Detect which cell encompasses the target text, then output its (X, Y) center coordinate. 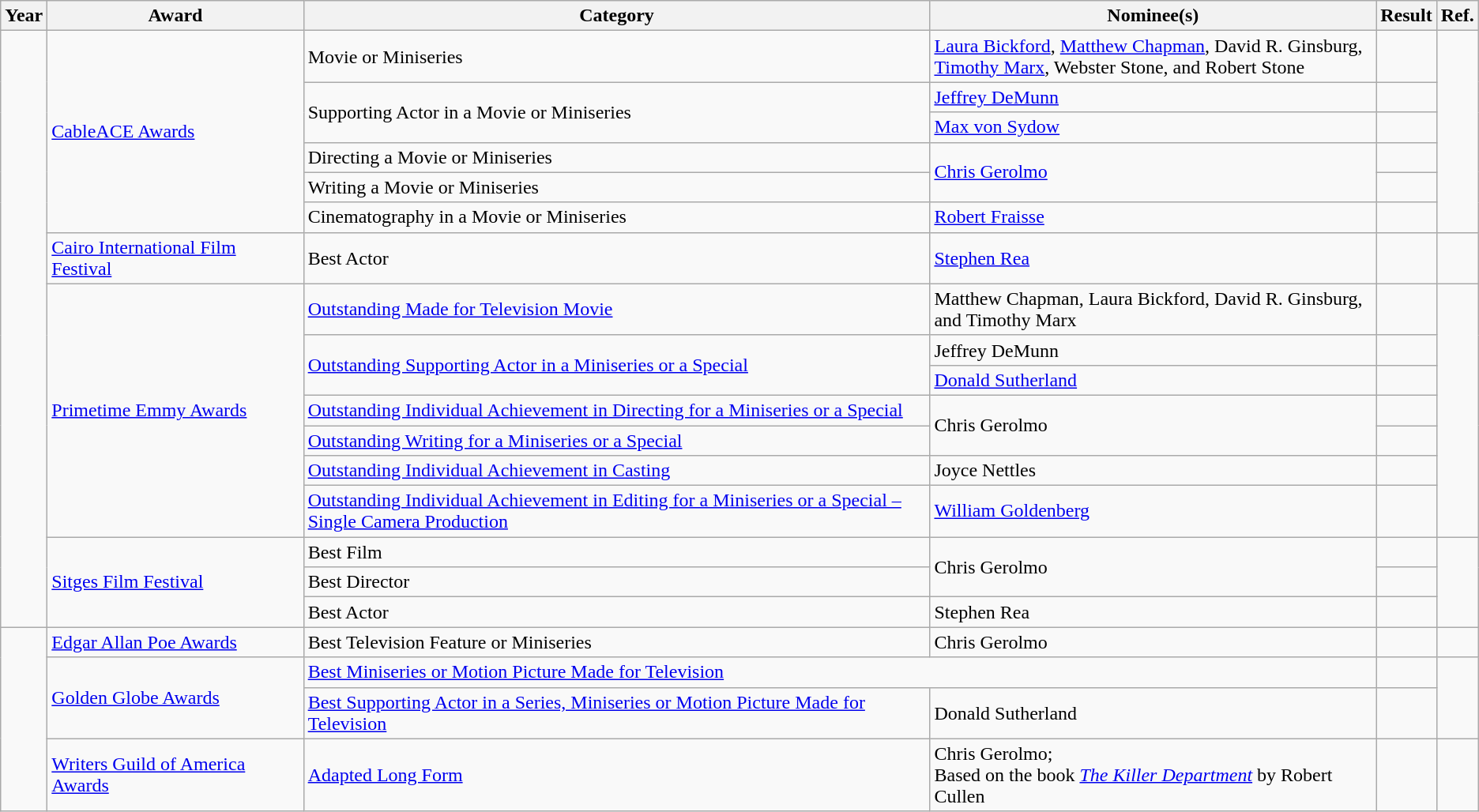
Outstanding Individual Achievement in Casting (616, 471)
Outstanding Made for Television Movie (616, 310)
Nominee(s) (1153, 16)
Best Television Feature or Miniseries (616, 642)
Ref. (1457, 16)
Result (1406, 16)
Writing a Movie or Miniseries (616, 187)
Matthew Chapman, Laura Bickford, David R. Ginsburg, and Timothy Marx (1153, 310)
Cairo International Film Festival (175, 258)
Primetime Emmy Awards (175, 410)
Robert Fraisse (1153, 217)
Year (24, 16)
Best Director (616, 582)
Outstanding Writing for a Miniseries or a Special (616, 440)
Cinematography in a Movie or Miniseries (616, 217)
Max von Sydow (1153, 127)
Laura Bickford, Matthew Chapman, David R. Ginsburg, Timothy Marx, Webster Stone, and Robert Stone (1153, 57)
CableACE Awards (175, 131)
Sitges Film Festival (175, 582)
Movie or Miniseries (616, 57)
Award (175, 16)
Chris Gerolmo; Based on the book The Killer Department by Robert Cullen (1153, 775)
Edgar Allan Poe Awards (175, 642)
Outstanding Supporting Actor in a Miniseries or a Special (616, 365)
Best Supporting Actor in a Series, Miniseries or Motion Picture Made for Television (616, 712)
Category (616, 16)
Directing a Movie or Miniseries (616, 157)
Adapted Long Form (616, 775)
Joyce Nettles (1153, 471)
Best Miniseries or Motion Picture Made for Television (840, 672)
Golden Globe Awards (175, 698)
Supporting Actor in a Movie or Miniseries (616, 112)
William Goldenberg (1153, 512)
Outstanding Individual Achievement in Directing for a Miniseries or a Special (616, 410)
Outstanding Individual Achievement in Editing for a Miniseries or a Special – Single Camera Production (616, 512)
Writers Guild of America Awards (175, 775)
Best Film (616, 552)
